Output the (X, Y) coordinate of the center of the cell containing the given text.  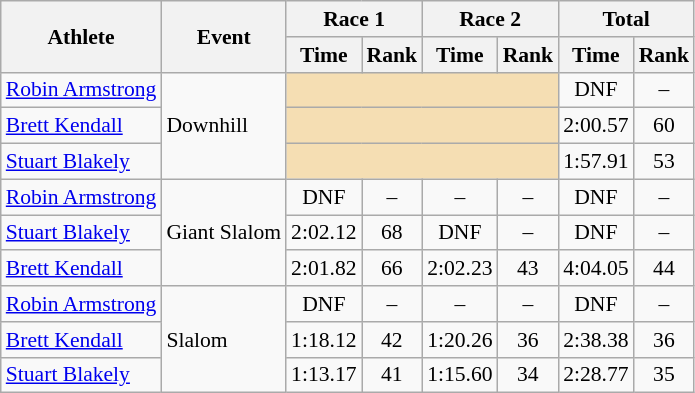
2:00.57 (596, 126)
2:02.12 (324, 233)
42 (392, 340)
2:28.77 (596, 375)
35 (664, 375)
2:01.82 (324, 269)
1:13.17 (324, 375)
Total (626, 19)
1:20.26 (460, 340)
Athlete (82, 36)
Event (224, 36)
Slalom (224, 340)
Giant Slalom (224, 232)
68 (392, 233)
43 (528, 269)
66 (392, 269)
2:02.23 (460, 269)
Race 2 (490, 19)
34 (528, 375)
1:15.60 (460, 375)
53 (664, 162)
Race 1 (354, 19)
4:04.05 (596, 269)
60 (664, 126)
1:18.12 (324, 340)
44 (664, 269)
1:57.91 (596, 162)
Downhill (224, 126)
41 (392, 375)
2:38.38 (596, 340)
